Extract the [X, Y] coordinate from the center of the cell holding the provided text.  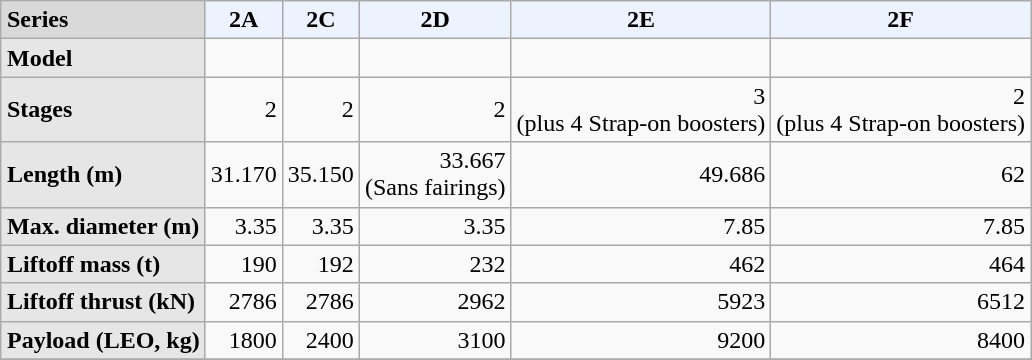
1800 [244, 340]
2F [901, 20]
49.686 [641, 174]
Liftoff thrust (kN) [103, 302]
8400 [901, 340]
464 [901, 264]
6512 [901, 302]
Max. diameter (m) [103, 226]
3100 [435, 340]
Payload (LEO, kg) [103, 340]
33.667 (Sans fairings) [435, 174]
5923 [641, 302]
2C [320, 20]
190 [244, 264]
Model [103, 58]
2D [435, 20]
2A [244, 20]
Length (m) [103, 174]
2962 [435, 302]
2400 [320, 340]
9200 [641, 340]
232 [435, 264]
3 (plus 4 Strap-on boosters) [641, 110]
31.170 [244, 174]
462 [641, 264]
2E [641, 20]
35.150 [320, 174]
Series [103, 20]
Liftoff mass (t) [103, 264]
192 [320, 264]
62 [901, 174]
2 (plus 4 Strap-on boosters) [901, 110]
Stages [103, 110]
